Scan for the cell matching the given text and deliver its (X, Y) coordinate at center. 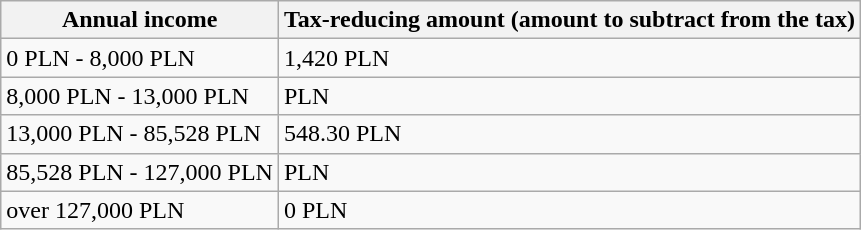
over 127,000 PLN (140, 210)
0 PLN - 8,000 PLN (140, 58)
85,528 PLN - 127,000 PLN (140, 172)
8,000 PLN - 13,000 PLN (140, 96)
0 PLN (569, 210)
548.30 PLN (569, 134)
1,420 PLN (569, 58)
Annual income (140, 20)
13,000 PLN - 85,528 PLN (140, 134)
Tax-reducing amount (amount to subtract from the tax) (569, 20)
